Find where the given text appears and provide that cell's center as (X, Y) coordinate. 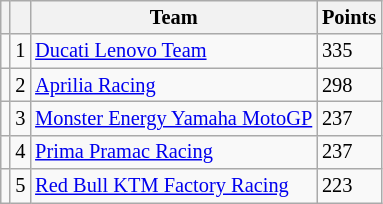
335 (349, 51)
3 (20, 118)
Red Bull KTM Factory Racing (174, 186)
Team (174, 17)
4 (20, 152)
Points (349, 17)
Ducati Lenovo Team (174, 51)
223 (349, 186)
Aprilia Racing (174, 85)
298 (349, 85)
Monster Energy Yamaha MotoGP (174, 118)
5 (20, 186)
1 (20, 51)
2 (20, 85)
Prima Pramac Racing (174, 152)
